From the cell containing the given text, extract its center point as [x, y] coordinate. 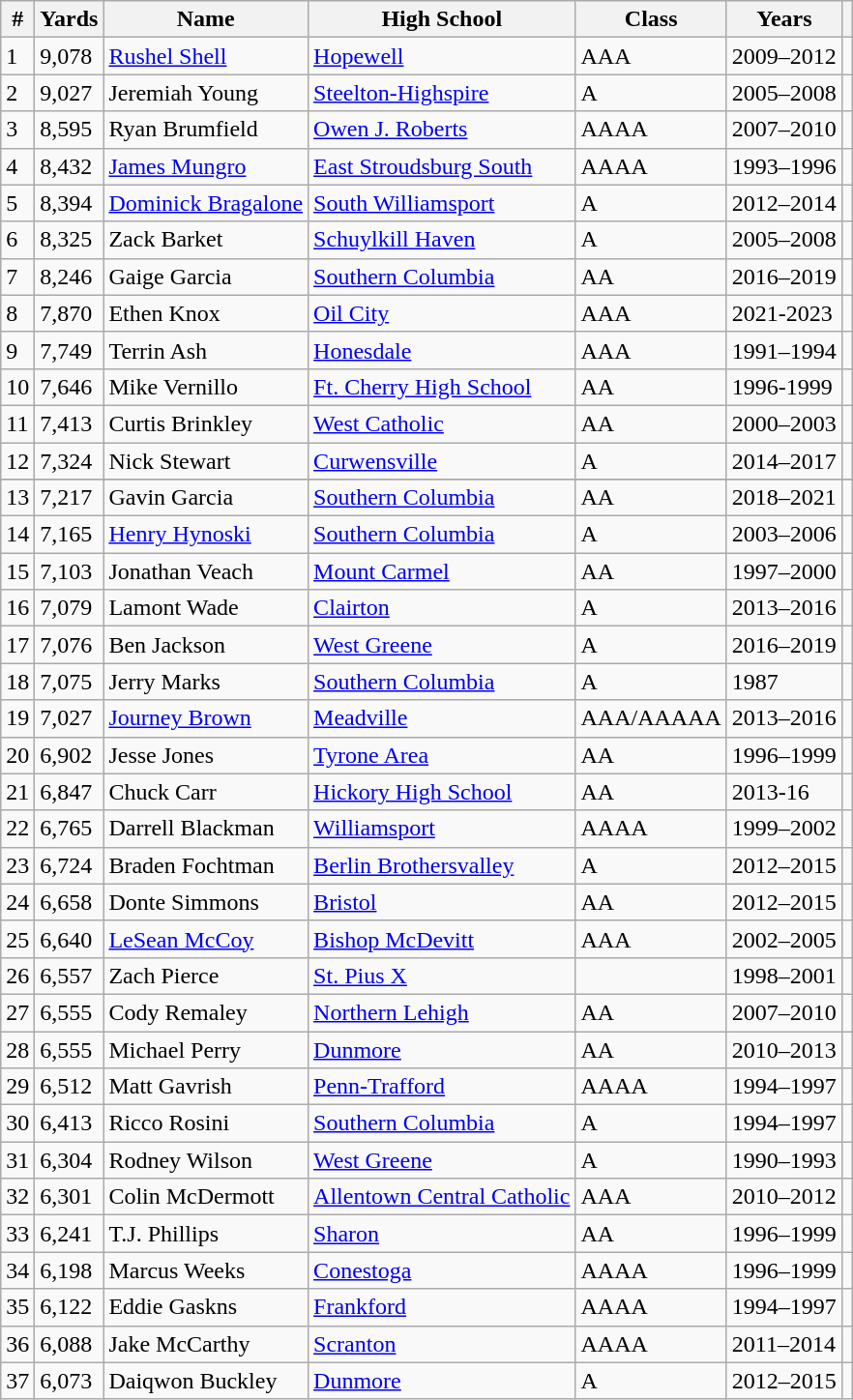
7,749 [70, 350]
Ricco Rosini [206, 1123]
7,217 [70, 498]
Journey Brown [206, 718]
Gaige Garcia [206, 277]
1999–2002 [783, 829]
Cody Remaley [206, 1012]
Lamont Wade [206, 608]
Steelton-Highspire [442, 93]
Marcus Weeks [206, 1270]
7,870 [70, 313]
Northern Lehigh [442, 1012]
Michael Perry [206, 1049]
Rushel Shell [206, 56]
Mike Vernillo [206, 387]
Darrell Blackman [206, 829]
29 [17, 1087]
6,304 [70, 1160]
Curwensville [442, 461]
6,902 [70, 755]
6,765 [70, 829]
Jesse Jones [206, 755]
2002–2005 [783, 939]
Henry Hynoski [206, 535]
Williamsport [442, 829]
8,394 [70, 203]
Owen J. Roberts [442, 130]
Curtis Brinkley [206, 423]
16 [17, 608]
Oil City [442, 313]
6,557 [70, 976]
Frankford [442, 1307]
14 [17, 535]
Ft. Cherry High School [442, 387]
1987 [783, 682]
7,165 [70, 535]
30 [17, 1123]
St. Pius X [442, 976]
9,027 [70, 93]
7,075 [70, 682]
15 [17, 571]
Zack Barket [206, 240]
Conestoga [442, 1270]
6,512 [70, 1087]
37 [17, 1381]
Sharon [442, 1234]
6,413 [70, 1123]
13 [17, 498]
2003–2006 [783, 535]
7,076 [70, 645]
7,103 [70, 571]
6,640 [70, 939]
Zach Pierce [206, 976]
20 [17, 755]
6,658 [70, 902]
11 [17, 423]
6,088 [70, 1344]
Chuck Carr [206, 792]
Hickory High School [442, 792]
18 [17, 682]
25 [17, 939]
Daiqwon Buckley [206, 1381]
1991–1994 [783, 350]
Bishop McDevitt [442, 939]
2000–2003 [783, 423]
2021-2023 [783, 313]
6,122 [70, 1307]
8 [17, 313]
2014–2017 [783, 461]
Dominick Bragalone [206, 203]
Name [206, 19]
Clairton [442, 608]
Eddie Gaskns [206, 1307]
Jerry Marks [206, 682]
Bristol [442, 902]
Allentown Central Catholic [442, 1197]
Jonathan Veach [206, 571]
Donte Simmons [206, 902]
8,246 [70, 277]
8,325 [70, 240]
8,595 [70, 130]
1 [17, 56]
9 [17, 350]
6,198 [70, 1270]
Braden Fochtman [206, 865]
1990–1993 [783, 1160]
6,847 [70, 792]
23 [17, 865]
Jeremiah Young [206, 93]
8,432 [70, 166]
27 [17, 1012]
10 [17, 387]
32 [17, 1197]
Matt Gavrish [206, 1087]
Mount Carmel [442, 571]
35 [17, 1307]
Ethen Knox [206, 313]
Yards [70, 19]
Berlin Brothersvalley [442, 865]
7,413 [70, 423]
Hopewell [442, 56]
7,324 [70, 461]
LeSean McCoy [206, 939]
Colin McDermott [206, 1197]
33 [17, 1234]
6,241 [70, 1234]
1998–2001 [783, 976]
31 [17, 1160]
5 [17, 203]
AAA/AAAAA [651, 718]
3 [17, 130]
2010–2013 [783, 1049]
Nick Stewart [206, 461]
34 [17, 1270]
4 [17, 166]
1997–2000 [783, 571]
Penn-Trafford [442, 1087]
Gavin Garcia [206, 498]
East Stroudsburg South [442, 166]
Meadville [442, 718]
28 [17, 1049]
High School [442, 19]
Class [651, 19]
21 [17, 792]
36 [17, 1344]
Honesdale [442, 350]
26 [17, 976]
Schuylkill Haven [442, 240]
2012–2014 [783, 203]
2018–2021 [783, 498]
6,724 [70, 865]
Years [783, 19]
West Catholic [442, 423]
6,301 [70, 1197]
7,027 [70, 718]
7,079 [70, 608]
1996-1999 [783, 387]
22 [17, 829]
2 [17, 93]
South Williamsport [442, 203]
17 [17, 645]
24 [17, 902]
Ryan Brumfield [206, 130]
1993–1996 [783, 166]
Ben Jackson [206, 645]
2010–2012 [783, 1197]
T.J. Phillips [206, 1234]
6 [17, 240]
2011–2014 [783, 1344]
2013-16 [783, 792]
Tyrone Area [442, 755]
Terrin Ash [206, 350]
2009–2012 [783, 56]
James Mungro [206, 166]
19 [17, 718]
7 [17, 277]
12 [17, 461]
9,078 [70, 56]
6,073 [70, 1381]
Jake McCarthy [206, 1344]
# [17, 19]
Scranton [442, 1344]
7,646 [70, 387]
Rodney Wilson [206, 1160]
